For the text-containing cell, return its midpoint in [X, Y] coordinate format. 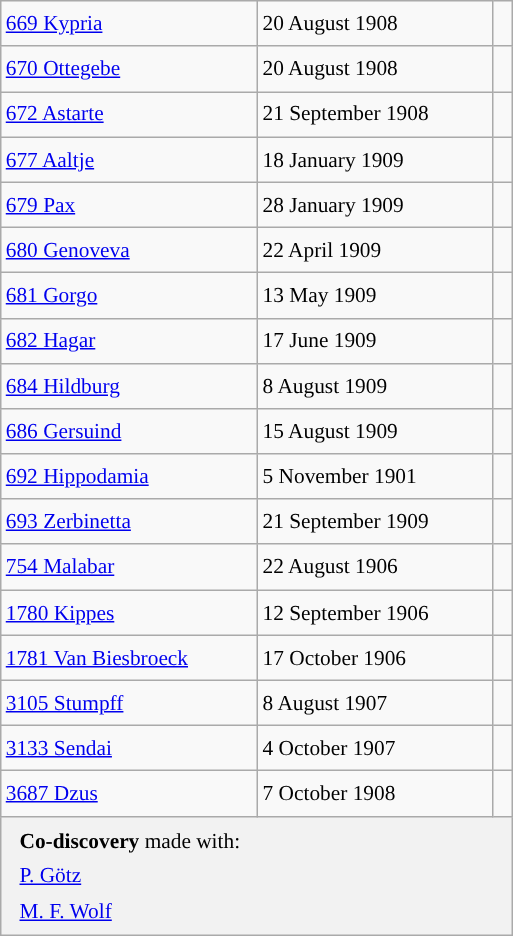
4 October 1907 [376, 748]
754 Malabar [130, 566]
680 Genoveva [130, 250]
22 April 1909 [376, 250]
679 Pax [130, 204]
686 Gersuind [130, 432]
5 November 1901 [376, 476]
7 October 1908 [376, 794]
3105 Stumpff [130, 702]
682 Hagar [130, 340]
684 Hildburg [130, 386]
17 June 1909 [376, 340]
681 Gorgo [130, 296]
672 Astarte [130, 114]
21 September 1908 [376, 114]
677 Aaltje [130, 160]
13 May 1909 [376, 296]
3687 Dzus [130, 794]
8 August 1909 [376, 386]
1781 Van Biesbroeck [130, 658]
3133 Sendai [130, 748]
8 August 1907 [376, 702]
693 Zerbinetta [130, 522]
15 August 1909 [376, 432]
18 January 1909 [376, 160]
692 Hippodamia [130, 476]
22 August 1906 [376, 566]
670 Ottegebe [130, 68]
21 September 1909 [376, 522]
17 October 1906 [376, 658]
669 Kypria [130, 24]
12 September 1906 [376, 612]
1780 Kippes [130, 612]
28 January 1909 [376, 204]
Co-discovery made with: P. Götz M. F. Wolf [256, 876]
